Detect which cell encompasses the target text, then output its [x, y] center coordinate. 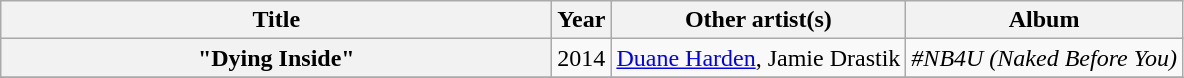
Duane Harden, Jamie Drastik [758, 58]
Other artist(s) [758, 20]
2014 [582, 58]
Year [582, 20]
Title [276, 20]
#NB4U (Naked Before You) [1044, 58]
"Dying Inside" [276, 58]
Album [1044, 20]
